Locate the cell with the specified text and output its (X, Y) center coordinate. 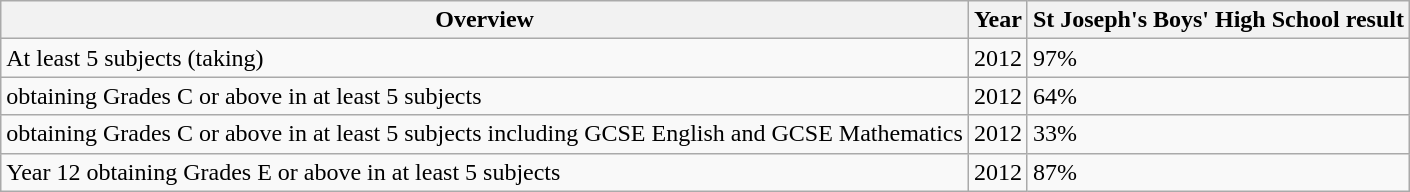
97% (1218, 58)
Year (998, 20)
87% (1218, 172)
At least 5 subjects (taking) (485, 58)
33% (1218, 134)
obtaining Grades C or above in at least 5 subjects including GCSE English and GCSE Mathematics (485, 134)
Year 12 obtaining Grades E or above in at least 5 subjects (485, 172)
Overview (485, 20)
64% (1218, 96)
obtaining Grades C or above in at least 5 subjects (485, 96)
St Joseph's Boys' High School result (1218, 20)
